Identify which cell holds the provided text, then report its (x, y) central coordinate. 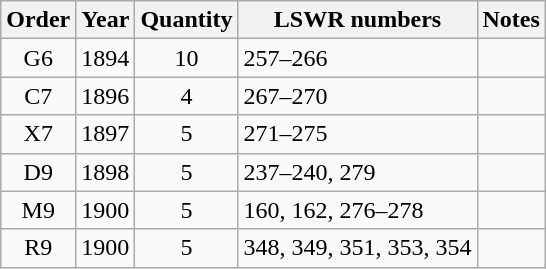
10 (186, 58)
R9 (38, 248)
237–240, 279 (358, 172)
D9 (38, 172)
X7 (38, 134)
271–275 (358, 134)
1894 (106, 58)
1897 (106, 134)
Notes (511, 20)
C7 (38, 96)
LSWR numbers (358, 20)
Year (106, 20)
1898 (106, 172)
267–270 (358, 96)
4 (186, 96)
160, 162, 276–278 (358, 210)
M9 (38, 210)
348, 349, 351, 353, 354 (358, 248)
G6 (38, 58)
Order (38, 20)
Quantity (186, 20)
1896 (106, 96)
257–266 (358, 58)
